Identify which cell holds the provided text, then report its [X, Y] central coordinate. 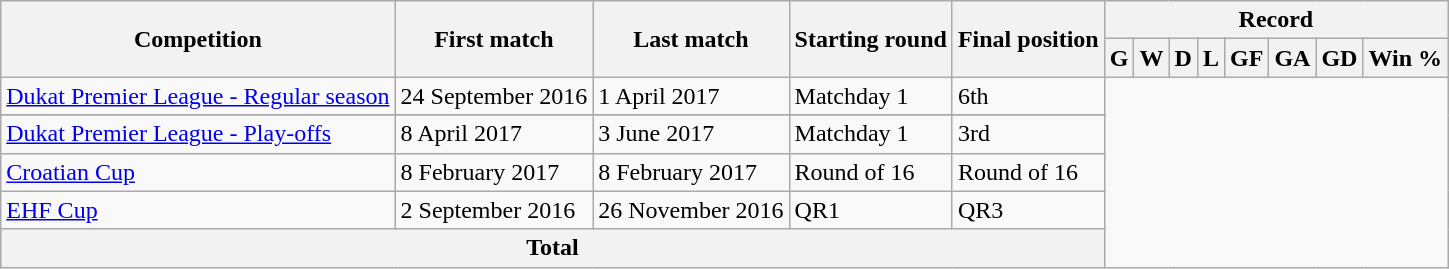
GA [1292, 58]
Win % [1406, 58]
6th [1028, 96]
D [1183, 58]
3 June 2017 [691, 134]
Croatian Cup [198, 172]
8 April 2017 [494, 134]
Competition [198, 39]
2 September 2016 [494, 210]
W [1152, 58]
QR3 [1028, 210]
EHF Cup [198, 210]
Record [1276, 20]
QR1 [870, 210]
24 September 2016 [494, 96]
Total [552, 248]
1 April 2017 [691, 96]
Final position [1028, 39]
First match [494, 39]
3rd [1028, 134]
G [1119, 58]
Last match [691, 39]
GD [1340, 58]
GF [1246, 58]
L [1210, 58]
Dukat Premier League - Regular season [198, 96]
26 November 2016 [691, 210]
Dukat Premier League - Play-offs [198, 134]
Starting round [870, 39]
